Return [X, Y] of the center of cell containing provided text 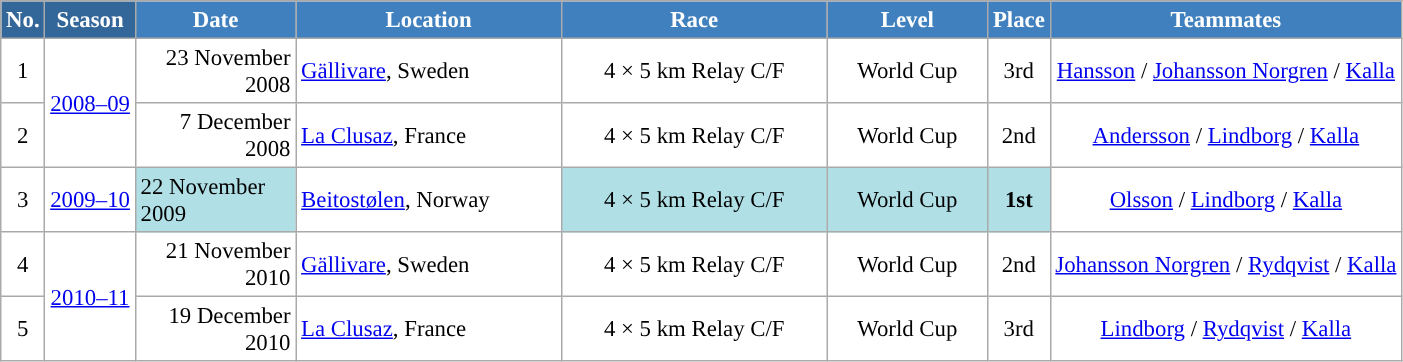
2008–09 [90, 104]
1 [23, 72]
19 December 2010 [216, 330]
Location [429, 20]
Date [216, 20]
Hansson / Johansson Norgren / Kalla [1226, 72]
No. [23, 20]
2010–11 [90, 296]
Season [90, 20]
Olsson / Lindborg / Kalla [1226, 200]
1st [1019, 200]
22 November 2009 [216, 200]
Race [694, 20]
3 [23, 200]
2 [23, 136]
4 [23, 264]
Teammates [1226, 20]
7 December 2008 [216, 136]
21 November 2010 [216, 264]
Johansson Norgren / Rydqvist / Kalla [1226, 264]
Lindborg / Rydqvist / Kalla [1226, 330]
Andersson / Lindborg / Kalla [1226, 136]
Beitostølen, Norway [429, 200]
Place [1019, 20]
5 [23, 330]
23 November 2008 [216, 72]
Level [908, 20]
2009–10 [90, 200]
